Identify which cell holds the provided text, then report its (X, Y) central coordinate. 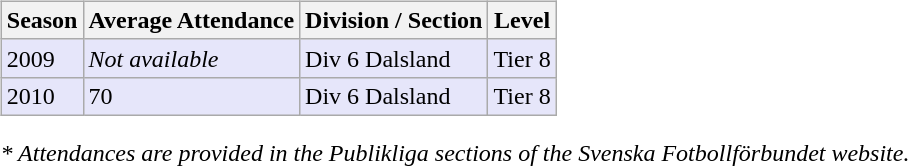
Average Attendance (192, 20)
70 (192, 96)
Division / Section (394, 20)
Not available (192, 58)
Season (42, 20)
Level (522, 20)
2009 (42, 58)
2010 (42, 96)
